For the text-containing cell, return its midpoint in [x, y] coordinate format. 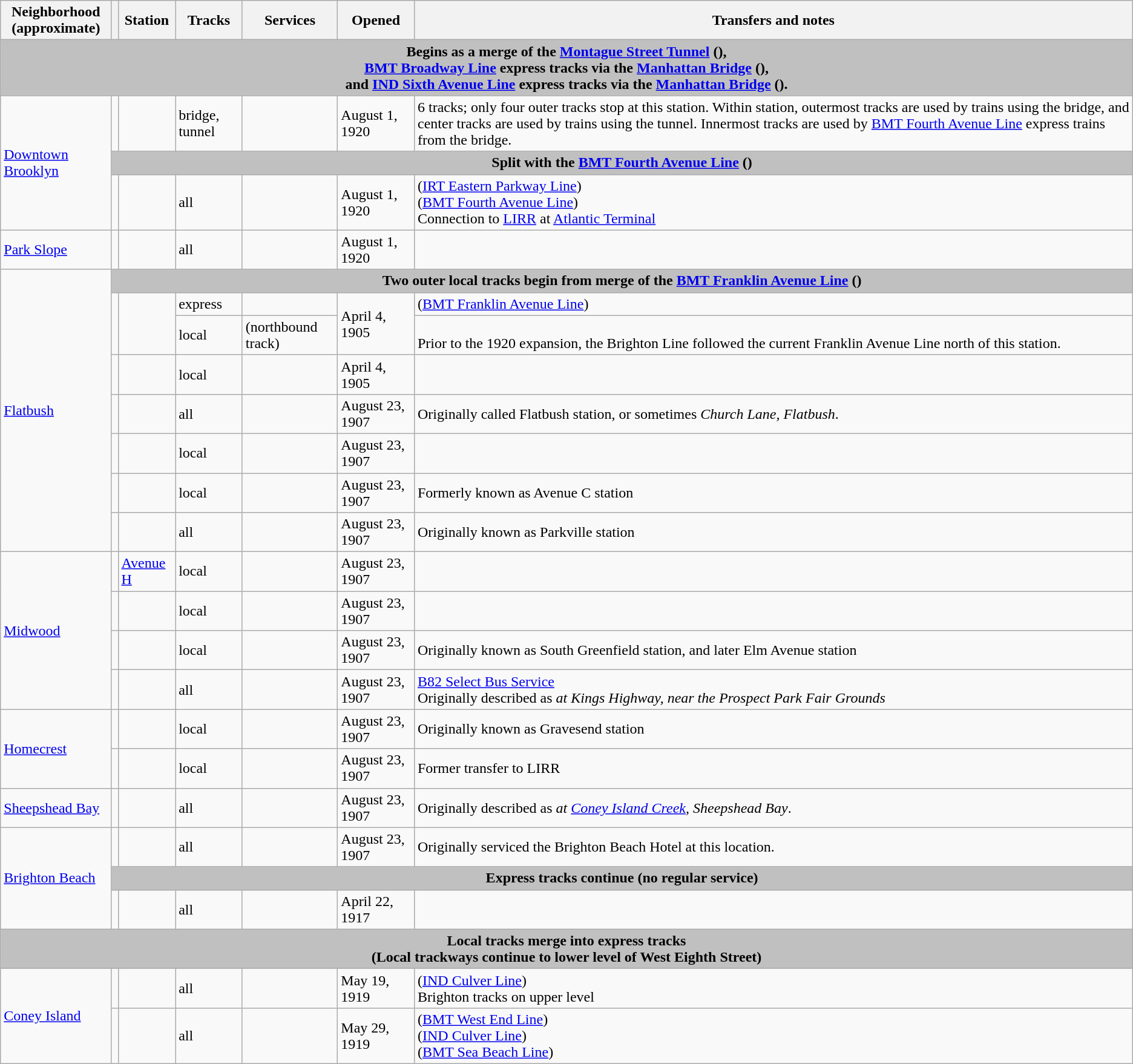
Express tracks continue (no regular service) [622, 878]
Services [290, 21]
Brighton Beach [56, 878]
Station [146, 21]
Park Slope [56, 249]
(BMT Franklin Avenue Line) [773, 304]
(IRT Eastern Parkway Line) (BMT Fourth Avenue Line)Connection to LIRR at Atlantic Terminal [773, 202]
Originally described as at Coney Island Creek, Sheepshead Bay. [773, 807]
Coney Island [56, 1016]
Originally known as Parkville station [773, 533]
Downtown Brooklyn [56, 163]
Split with the BMT Fourth Avenue Line () [622, 163]
(IND Culver Line)Brighton tracks on upper level [773, 988]
Local tracks merge into express tracks(Local trackways continue to lower level of West Eighth Street) [566, 949]
Formerly known as Avenue C station [773, 493]
April 22, 1917 [376, 909]
B82 Select Bus ServiceOriginally described as at Kings Highway, near the Prospect Park Fair Grounds [773, 690]
(BMT West End Line) (IND Culver Line) (BMT Sea Beach Line) [773, 1036]
Sheepshead Bay [56, 807]
Originally serviced the Brighton Beach Hotel at this location. [773, 847]
bridge, tunnel [209, 123]
Prior to the 1920 expansion, the Brighton Line followed the current Franklin Avenue Line north of this station. [773, 335]
Former transfer to LIRR [773, 769]
Originally known as Gravesend station [773, 729]
Opened [376, 21]
May 19, 1919 [376, 988]
Originally called Flatbush station, or sometimes Church Lane, Flatbush. [773, 414]
Midwood [56, 631]
Avenue H [146, 571]
May 29, 1919 [376, 1036]
Originally known as South Greenfield station, and later Elm Avenue station [773, 650]
Two outer local tracks begin from merge of the BMT Franklin Avenue Line () [622, 281]
Neighborhood(approximate) [56, 21]
Homecrest [56, 749]
Tracks [209, 21]
(northbound track) [290, 335]
Transfers and notes [773, 21]
express [209, 304]
Flatbush [56, 410]
